Identify which cell holds the provided text, then report its [x, y] central coordinate. 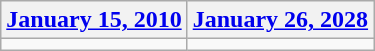
January 15, 2010 [94, 20]
January 26, 2028 [280, 20]
